Find where the given text appears and provide that cell's center as [x, y] coordinate. 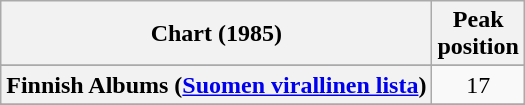
Finnish Albums (Suomen virallinen lista) [216, 85]
17 [478, 85]
Peakposition [478, 34]
Chart (1985) [216, 34]
